Provide the [x, y] coordinate of the cell's center where the given text is located.  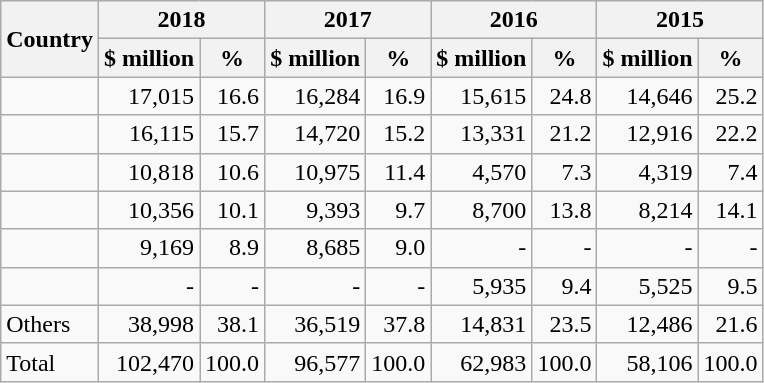
9.4 [564, 286]
2018 [181, 20]
4,570 [482, 172]
15.2 [398, 134]
16,284 [316, 96]
10,356 [148, 210]
96,577 [316, 362]
10.1 [232, 210]
16.6 [232, 96]
8,700 [482, 210]
7.3 [564, 172]
22.2 [730, 134]
21.2 [564, 134]
36,519 [316, 324]
Country [50, 39]
13,331 [482, 134]
15,615 [482, 96]
13.8 [564, 210]
14,646 [648, 96]
2015 [680, 20]
2017 [348, 20]
10,975 [316, 172]
8,685 [316, 248]
25.2 [730, 96]
9,169 [148, 248]
16,115 [148, 134]
11.4 [398, 172]
23.5 [564, 324]
Total [50, 362]
24.8 [564, 96]
14.1 [730, 210]
14,831 [482, 324]
14,720 [316, 134]
7.4 [730, 172]
8,214 [648, 210]
21.6 [730, 324]
10,818 [148, 172]
38,998 [148, 324]
9.0 [398, 248]
5,935 [482, 286]
102,470 [148, 362]
15.7 [232, 134]
8.9 [232, 248]
37.8 [398, 324]
9,393 [316, 210]
9.5 [730, 286]
4,319 [648, 172]
12,916 [648, 134]
5,525 [648, 286]
12,486 [648, 324]
Others [50, 324]
38.1 [232, 324]
10.6 [232, 172]
9.7 [398, 210]
16.9 [398, 96]
2016 [514, 20]
17,015 [148, 96]
62,983 [482, 362]
58,106 [648, 362]
